Identify which cell holds the provided text, then report its [X, Y] central coordinate. 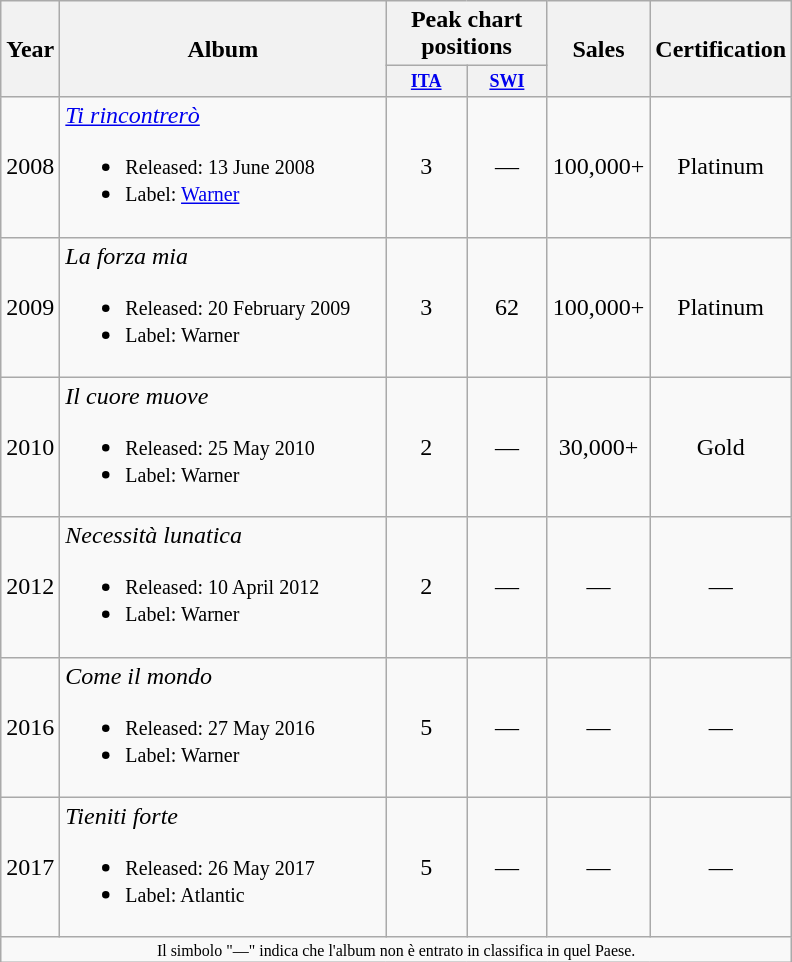
La forza miaReleased: 20 February 2009Label: Warner [223, 307]
30,000+ [598, 447]
2017 [30, 867]
Album [223, 49]
SWI [508, 82]
Il simbolo "—" indica che l'album non è entrato in classifica in quel Paese. [396, 949]
2009 [30, 307]
Peak chart positions [466, 34]
2010 [30, 447]
2012 [30, 587]
2016 [30, 727]
Sales [598, 49]
Year [30, 49]
Come il mondoReleased: 27 May 2016Label: Warner [223, 727]
Tieniti forteReleased: 26 May 2017Label: Atlantic [223, 867]
Il cuore muoveReleased: 25 May 2010Label: Warner [223, 447]
Necessità lunaticaReleased: 10 April 2012Label: Warner [223, 587]
Certification [721, 49]
62 [508, 307]
ITA [426, 82]
Ti rincontreròReleased: 13 June 2008Label: Warner [223, 167]
2008 [30, 167]
Gold [721, 447]
